Identify which cell holds the provided text, then report its (x, y) central coordinate. 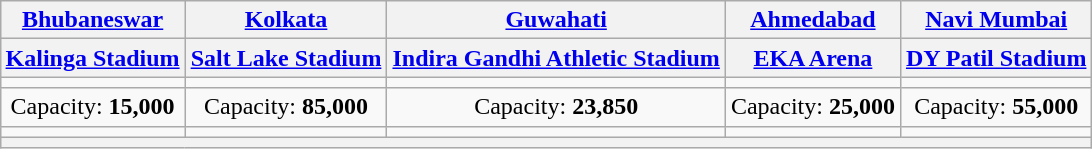
Capacity: 25,000 (812, 107)
Kolkata (286, 20)
Capacity: 85,000 (286, 107)
EKA Arena (812, 58)
Ahmedabad (812, 20)
Salt Lake Stadium (286, 58)
Guwahati (556, 20)
Capacity: 23,850 (556, 107)
Bhubaneswar (92, 20)
Indira Gandhi Athletic Stadium (556, 58)
Capacity: 15,000 (92, 107)
Kalinga Stadium (92, 58)
DY Patil Stadium (996, 58)
Capacity: 55,000 (996, 107)
Navi Mumbai (996, 20)
